Return (X, Y) of the center of cell containing provided text 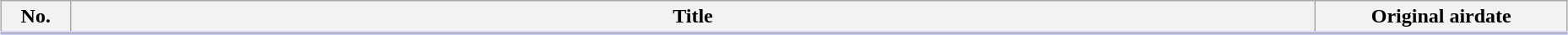
Title (693, 17)
No. (35, 17)
Original airdate (1441, 17)
